For the text-containing cell, return its midpoint in [x, y] coordinate format. 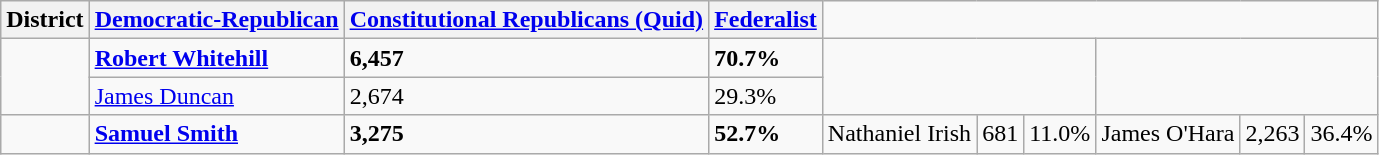
Federalist [766, 20]
6,457 [526, 58]
Constitutional Republicans (Quid) [526, 20]
Samuel Smith [216, 134]
70.7% [766, 58]
29.3% [766, 96]
2,263 [1272, 134]
James Duncan [216, 96]
District [45, 20]
2,674 [526, 96]
36.4% [1342, 134]
11.0% [1060, 134]
Robert Whitehill [216, 58]
3,275 [526, 134]
Nathaniel Irish [899, 134]
James O'Hara [1168, 134]
Democratic-Republican [216, 20]
52.7% [766, 134]
681 [1000, 134]
